Extract the [X, Y] coordinate from the center of the cell holding the provided text.  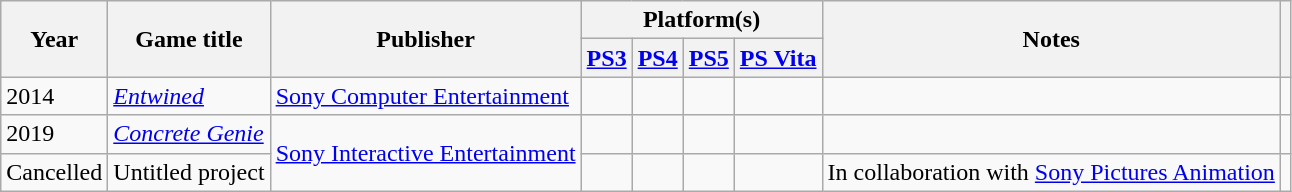
PS Vita [778, 58]
In collaboration with Sony Pictures Animation [1051, 172]
Sony Computer Entertainment [426, 96]
Concrete Genie [189, 134]
PS5 [708, 58]
PS4 [658, 58]
Notes [1051, 39]
Year [54, 39]
Publisher [426, 39]
Platform(s) [702, 20]
2014 [54, 96]
Cancelled [54, 172]
Untitled project [189, 172]
Game title [189, 39]
Sony Interactive Entertainment [426, 153]
Entwined [189, 96]
2019 [54, 134]
PS3 [606, 58]
